Detect which cell encompasses the target text, then output its (X, Y) center coordinate. 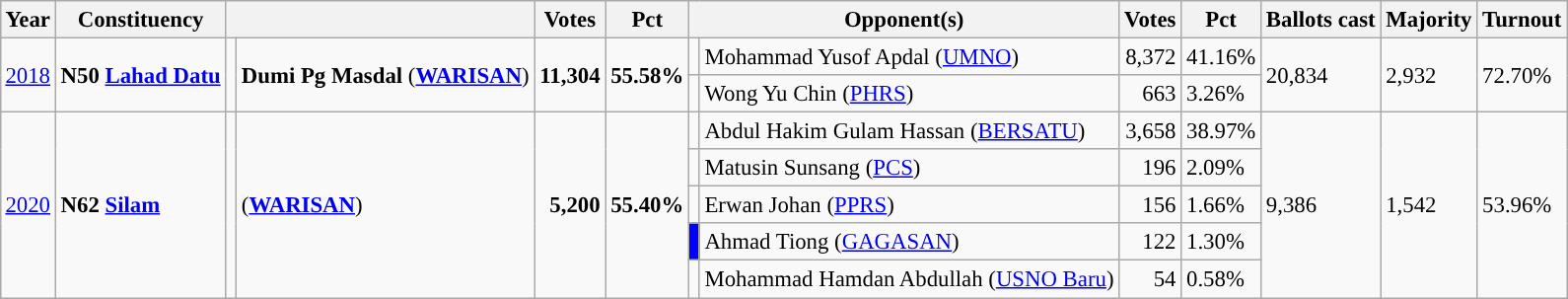
72.70% (1523, 75)
1,542 (1429, 205)
2020 (28, 205)
N50 Lahad Datu (140, 75)
53.96% (1523, 205)
Turnout (1523, 20)
Mohammad Yusof Apdal (UMNO) (909, 56)
8,372 (1150, 56)
Constituency (140, 20)
Year (28, 20)
2,932 (1429, 75)
55.40% (647, 205)
Ballots cast (1321, 20)
3.26% (1221, 94)
(WARISAN) (386, 205)
11,304 (570, 75)
1.66% (1221, 205)
Ahmad Tiong (GAGASAN) (909, 242)
Wong Yu Chin (PHRS) (909, 94)
2.09% (1221, 168)
2018 (28, 75)
196 (1150, 168)
Abdul Hakim Gulam Hassan (BERSATU) (909, 131)
20,834 (1321, 75)
Matusin Sunsang (PCS) (909, 168)
1.30% (1221, 242)
38.97% (1221, 131)
663 (1150, 94)
3,658 (1150, 131)
Opponent(s) (904, 20)
Mohammad Hamdan Abdullah (USNO Baru) (909, 279)
54 (1150, 279)
Erwan Johan (PPRS) (909, 205)
9,386 (1321, 205)
5,200 (570, 205)
Majority (1429, 20)
156 (1150, 205)
122 (1150, 242)
Dumi Pg Masdal (WARISAN) (386, 75)
41.16% (1221, 56)
0.58% (1221, 279)
N62 Silam (140, 205)
55.58% (647, 75)
